Pinpoint the cell where the given text exists, returning its (x, y) midpoint coordinate. 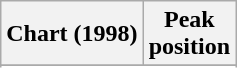
Peakposition (189, 34)
Chart (1998) (72, 34)
